Determine the [x, y] coordinate at the center of the cell enclosing the given text.  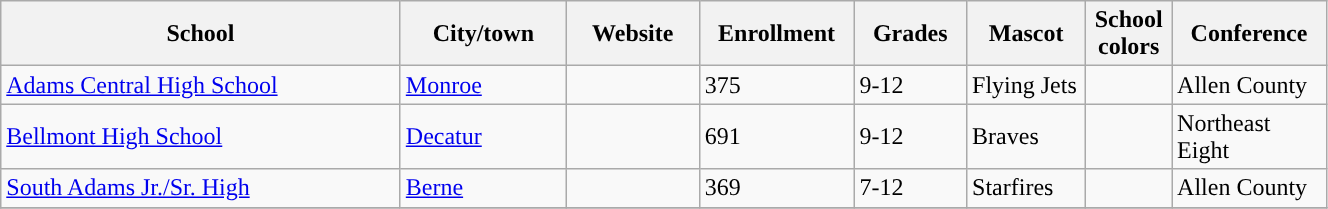
Adams Central High School [201, 85]
Monroe [483, 85]
Flying Jets [1026, 85]
Berne [483, 188]
Starfires [1026, 188]
Enrollment [776, 34]
Bellmont High School [201, 136]
369 [776, 188]
Northeast Eight [1250, 136]
South Adams Jr./Sr. High [201, 188]
Conference [1250, 34]
375 [776, 85]
Decatur [483, 136]
City/town [483, 34]
Mascot [1026, 34]
Grades [910, 34]
School colors [1129, 34]
7-12 [910, 188]
691 [776, 136]
School [201, 34]
Braves [1026, 136]
Website [632, 34]
